Identify which cell holds the provided text, then report its [x, y] central coordinate. 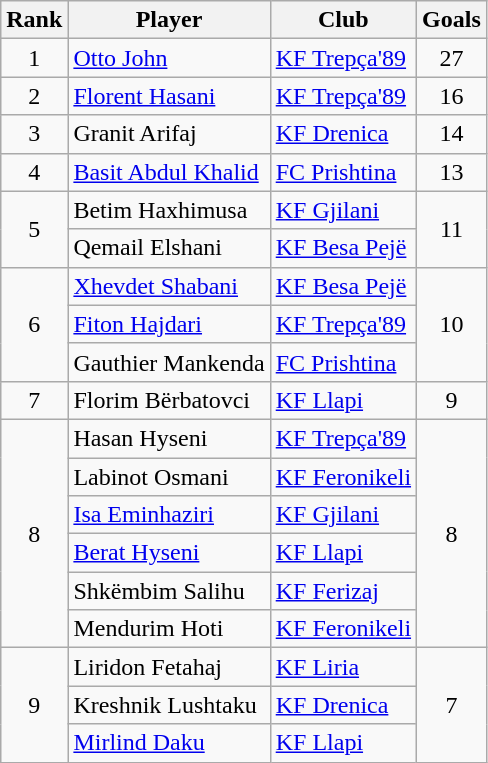
Labinot Osmani [169, 477]
Qemail Elshani [169, 248]
Liridon Fetahaj [169, 667]
10 [452, 324]
Betim Haxhimusa [169, 210]
6 [34, 324]
11 [452, 229]
2 [34, 96]
Otto John [169, 58]
Gauthier Mankenda [169, 362]
Hasan Hyseni [169, 438]
14 [452, 134]
Player [169, 20]
Basit Abdul Khalid [169, 172]
Rank [34, 20]
Isa Eminhaziri [169, 515]
KF Liria [343, 667]
Florim Bërbatovci [169, 400]
Xhevdet Shabani [169, 286]
Goals [452, 20]
Shkëmbim Salihu [169, 591]
3 [34, 134]
1 [34, 58]
4 [34, 172]
Club [343, 20]
Fiton Hajdari [169, 324]
27 [452, 58]
Granit Arifaj [169, 134]
Florent Hasani [169, 96]
Kreshnik Lushtaku [169, 705]
Mendurim Hoti [169, 629]
Berat Hyseni [169, 553]
16 [452, 96]
5 [34, 229]
Mirlind Daku [169, 743]
13 [452, 172]
KF Ferizaj [343, 591]
